Locate the cell with the specified text and output its [X, Y] center coordinate. 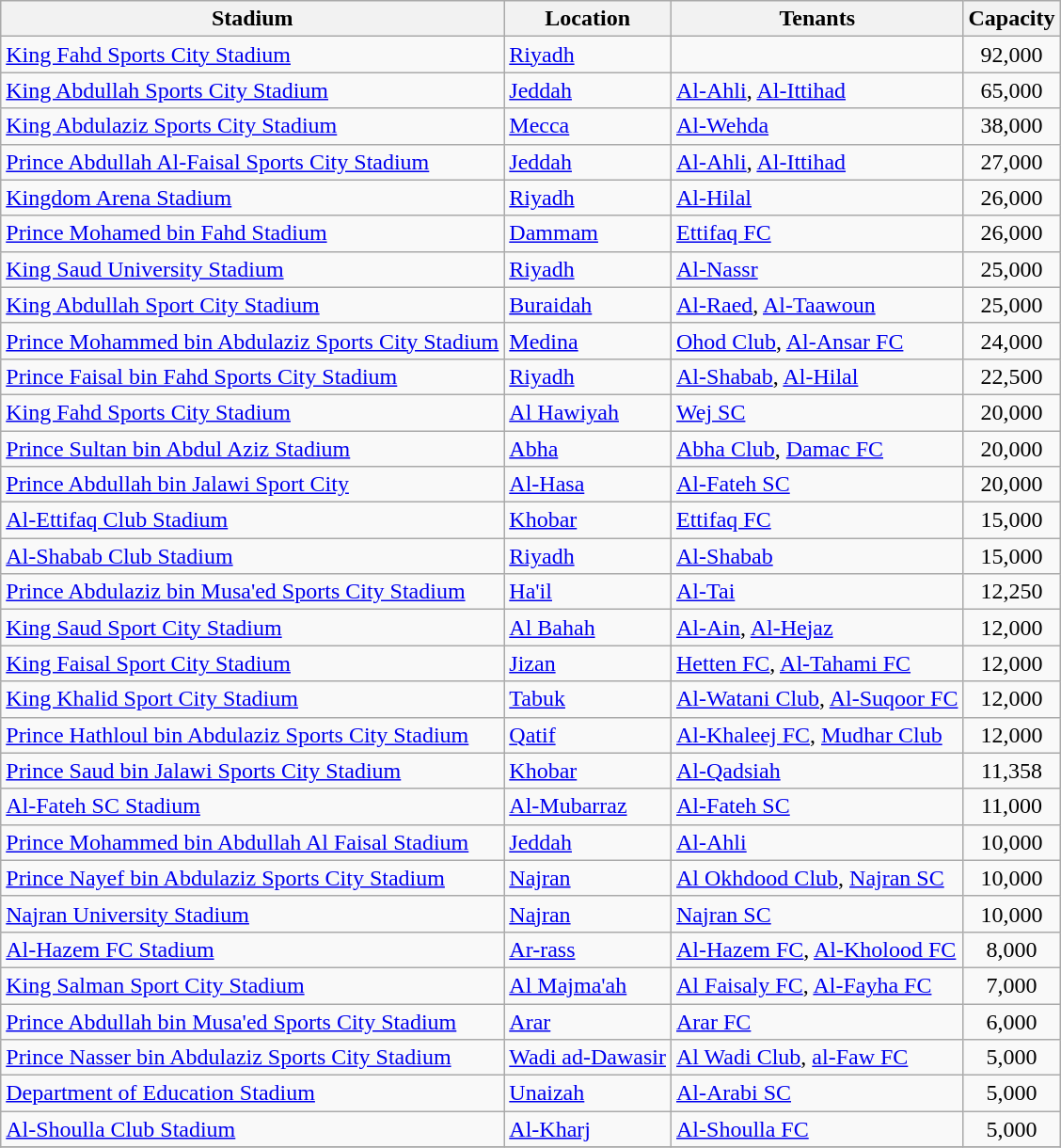
Tenants [817, 19]
Al Wadi Club, al-Faw FC [817, 1058]
King Faisal Sport City Stadium [252, 663]
12,250 [1012, 592]
Al-Ahli [817, 842]
Prince Hathloul bin Abdulaziz Sports City Stadium [252, 735]
Prince Mohamed bin Fahd Stadium [252, 233]
Prince Faisal bin Fahd Sports City Stadium [252, 376]
Prince Abdullah Al-Faisal Sports City Stadium [252, 162]
Hetten FC, Al-Tahami FC [817, 663]
King Abdullah Sport City Stadium [252, 305]
Al Hawiyah [588, 412]
Ohod Club, Al-Ansar FC [817, 341]
Al-Wehda [817, 126]
Al-Hazem FC Stadium [252, 949]
Abha [588, 449]
Arar FC [817, 1021]
Al-Watani Club, Al-Suqoor FC [817, 699]
Al-Shoulla FC [817, 1129]
Prince Saud bin Jalawi Sports City Stadium [252, 771]
Prince Abdullah bin Jalawi Sport City [252, 485]
Stadium [252, 19]
Al-Hasa [588, 485]
Buraidah [588, 305]
27,000 [1012, 162]
65,000 [1012, 90]
11,000 [1012, 806]
Abha Club, Damac FC [817, 449]
Qatif [588, 735]
Al Majma'ah [588, 985]
Al-Mubarraz [588, 806]
Location [588, 19]
Prince Abdulaziz bin Musa'ed Sports City Stadium [252, 592]
Ar-rass [588, 949]
Al-Shabab Club Stadium [252, 556]
Prince Mohammed bin Abdullah Al Faisal Stadium [252, 842]
Wej SC [817, 412]
Prince Nasser bin Abdulaziz Sports City Stadium [252, 1058]
Al-Hazem FC, Al-Kholood FC [817, 949]
Al-Raed, Al-Taawoun [817, 305]
Al-Shabab, Al-Hilal [817, 376]
Medina [588, 341]
Dammam [588, 233]
Al-Ettifaq Club Stadium [252, 520]
Al-Tai [817, 592]
Tabuk [588, 699]
Prince Sultan bin Abdul Aziz Stadium [252, 449]
King Abdullah Sports City Stadium [252, 90]
Mecca [588, 126]
Prince Abdullah bin Musa'ed Sports City Stadium [252, 1021]
Al-Shabab [817, 556]
King Saud Sport City Stadium [252, 628]
22,500 [1012, 376]
Department of Education Stadium [252, 1093]
Ha'il [588, 592]
Al-Qadsiah [817, 771]
Al-Khaleej FC, Mudhar Club [817, 735]
Al-Ain, Al-Hejaz [817, 628]
92,000 [1012, 55]
Prince Mohammed bin Abdulaziz Sports City Stadium [252, 341]
6,000 [1012, 1021]
Al-Fateh SC Stadium [252, 806]
Al-Nassr [817, 269]
Najran SC [817, 914]
8,000 [1012, 949]
Al Faisaly FC, Al-Fayha FC [817, 985]
King Khalid Sport City Stadium [252, 699]
11,358 [1012, 771]
Najran University Stadium [252, 914]
Unaizah [588, 1093]
King Abdulaziz Sports City Stadium [252, 126]
38,000 [1012, 126]
Capacity [1012, 19]
Al-Hilal [817, 198]
Al-Shoulla Club Stadium [252, 1129]
Prince Nayef bin Abdulaziz Sports City Stadium [252, 878]
Al-Arabi SC [817, 1093]
Al Bahah [588, 628]
Arar [588, 1021]
Wadi ad-Dawasir [588, 1058]
24,000 [1012, 341]
Al Okhdood Club, Najran SC [817, 878]
King Saud University Stadium [252, 269]
Al-Kharj [588, 1129]
Kingdom Arena Stadium [252, 198]
King Salman Sport City Stadium [252, 985]
7,000 [1012, 985]
Jizan [588, 663]
